Capture the cell that displays the provided text and extract its [X, Y] central coordinate. 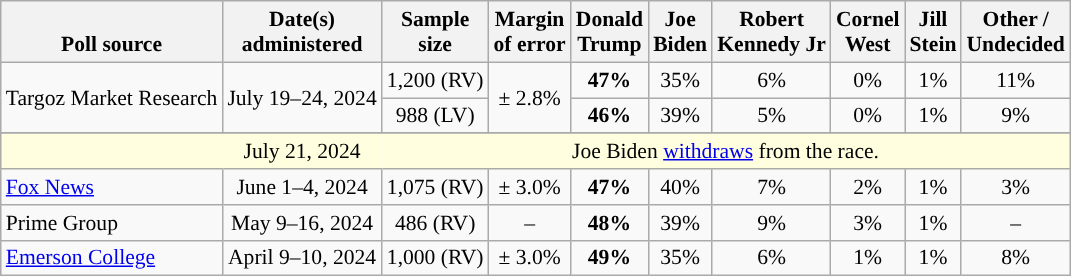
Joe Biden withdraws from the race. [726, 152]
Emerson College [112, 258]
2% [868, 187]
July 19–24, 2024 [302, 98]
Samplesize [436, 32]
May 9–16, 2024 [302, 223]
7% [772, 187]
Fox News [112, 187]
JillStein [934, 32]
8% [1015, 258]
486 (RV) [436, 223]
49% [610, 258]
April 9–10, 2024 [302, 258]
June 1–4, 2024 [302, 187]
40% [680, 187]
CornelWest [868, 32]
Other /Undecided [1015, 32]
Marginof error [530, 32]
5% [772, 116]
1,075 (RV) [436, 187]
DonaldTrump [610, 32]
July 21, 2024 [302, 152]
± 2.8% [530, 98]
Poll source [112, 32]
46% [610, 116]
988 (LV) [436, 116]
48% [610, 223]
1,200 (RV) [436, 80]
Prime Group [112, 223]
1,000 (RV) [436, 258]
Date(s)administered [302, 32]
11% [1015, 80]
JoeBiden [680, 32]
RobertKennedy Jr [772, 32]
Targoz Market Research [112, 98]
